Determine the (X, Y) coordinate at the center of the cell enclosing the given text.  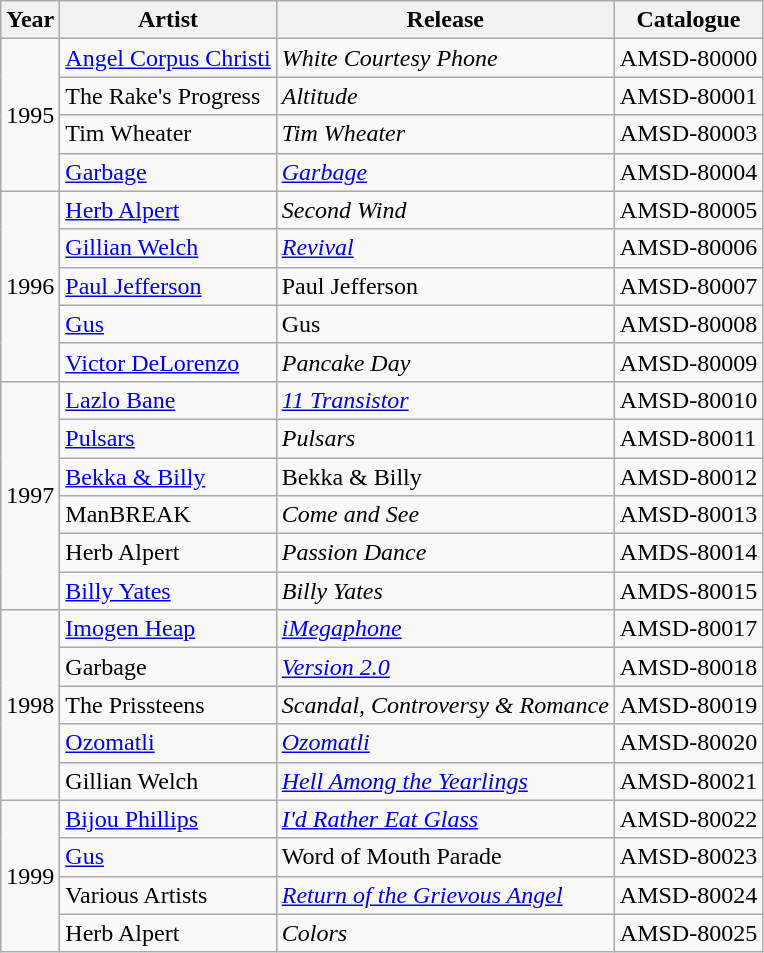
AMSD-80000 (688, 58)
11 Transistor (445, 400)
Imogen Heap (168, 629)
Scandal, Controversy & Romance (445, 705)
AMSD-80001 (688, 96)
Altitude (445, 96)
The Rake's Progress (168, 96)
Come and See (445, 515)
Victor DeLorenzo (168, 362)
Pancake Day (445, 362)
AMSD-80023 (688, 857)
AMSD-80017 (688, 629)
Year (30, 20)
AMSD-80004 (688, 172)
iMegaphone (445, 629)
AMSD-80013 (688, 515)
AMSD-80005 (688, 210)
Word of Mouth Parade (445, 857)
Lazlo Bane (168, 400)
AMSD-80009 (688, 362)
Bijou Phillips (168, 819)
1997 (30, 495)
AMSD-80003 (688, 134)
Second Wind (445, 210)
Revival (445, 248)
I'd Rather Eat Glass (445, 819)
Various Artists (168, 895)
Return of the Grievous Angel (445, 895)
Hell Among the Yearlings (445, 781)
AMSD-80025 (688, 933)
Catalogue (688, 20)
1998 (30, 705)
AMSD-80011 (688, 438)
AMSD-80022 (688, 819)
Version 2.0 (445, 667)
1995 (30, 115)
AMDS-80014 (688, 553)
Artist (168, 20)
AMSD-80012 (688, 477)
Angel Corpus Christi (168, 58)
AMDS-80015 (688, 591)
AMSD-80019 (688, 705)
Release (445, 20)
Colors (445, 933)
AMSD-80020 (688, 743)
AMSD-80006 (688, 248)
AMSD-80008 (688, 324)
AMSD-80021 (688, 781)
1999 (30, 876)
AMSD-80018 (688, 667)
ManBREAK (168, 515)
AMSD-80010 (688, 400)
White Courtesy Phone (445, 58)
Passion Dance (445, 553)
AMSD-80007 (688, 286)
The Prissteens (168, 705)
1996 (30, 286)
AMSD-80024 (688, 895)
